Locate the cell with the specified text and output its (X, Y) center coordinate. 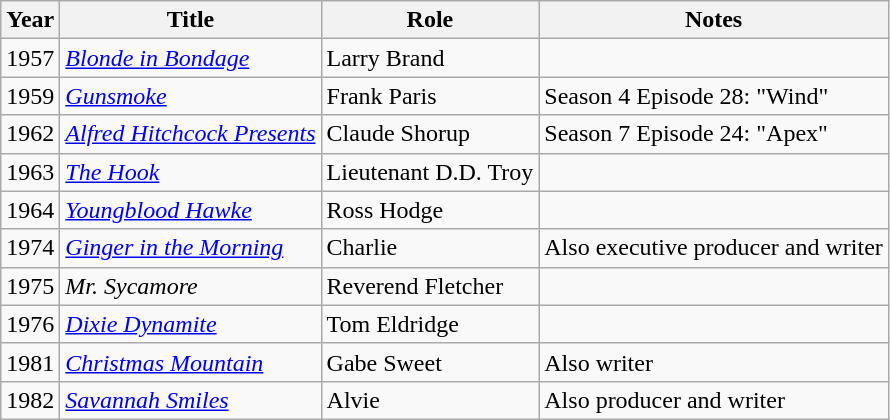
Claude Shorup (430, 134)
1957 (30, 58)
1962 (30, 134)
Savannah Smiles (190, 400)
Charlie (430, 248)
Role (430, 20)
1959 (30, 96)
Blonde in Bondage (190, 58)
Tom Eldridge (430, 324)
Dixie Dynamite (190, 324)
Alfred Hitchcock Presents (190, 134)
Title (190, 20)
Mr. Sycamore (190, 286)
Also producer and writer (714, 400)
Ginger in the Morning (190, 248)
Also writer (714, 362)
Larry Brand (430, 58)
Lieutenant D.D. Troy (430, 172)
The Hook (190, 172)
Also executive producer and writer (714, 248)
Ross Hodge (430, 210)
Reverend Fletcher (430, 286)
1982 (30, 400)
1975 (30, 286)
1963 (30, 172)
Year (30, 20)
1976 (30, 324)
Frank Paris (430, 96)
1964 (30, 210)
Alvie (430, 400)
Notes (714, 20)
Gabe Sweet (430, 362)
Christmas Mountain (190, 362)
1974 (30, 248)
Season 7 Episode 24: "Apex" (714, 134)
Youngblood Hawke (190, 210)
1981 (30, 362)
Gunsmoke (190, 96)
Season 4 Episode 28: "Wind" (714, 96)
